Return the (X, Y) coordinate for the center point of the cell that contains the specified text.  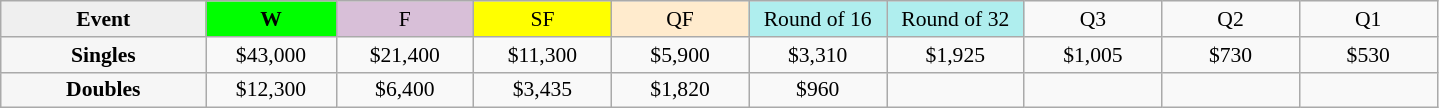
Doubles (104, 90)
$11,300 (543, 55)
SF (543, 19)
$3,310 (818, 55)
$1,925 (955, 55)
$960 (818, 90)
Q1 (1368, 19)
$43,000 (271, 55)
F (405, 19)
$3,435 (543, 90)
Singles (104, 55)
$12,300 (271, 90)
W (271, 19)
$1,820 (680, 90)
Event (104, 19)
$6,400 (405, 90)
$530 (1368, 55)
QF (680, 19)
Q3 (1093, 19)
$21,400 (405, 55)
$5,900 (680, 55)
$730 (1231, 55)
Round of 16 (818, 19)
$1,005 (1093, 55)
Round of 32 (955, 19)
Q2 (1231, 19)
